Return [x, y] of the center of cell containing provided text 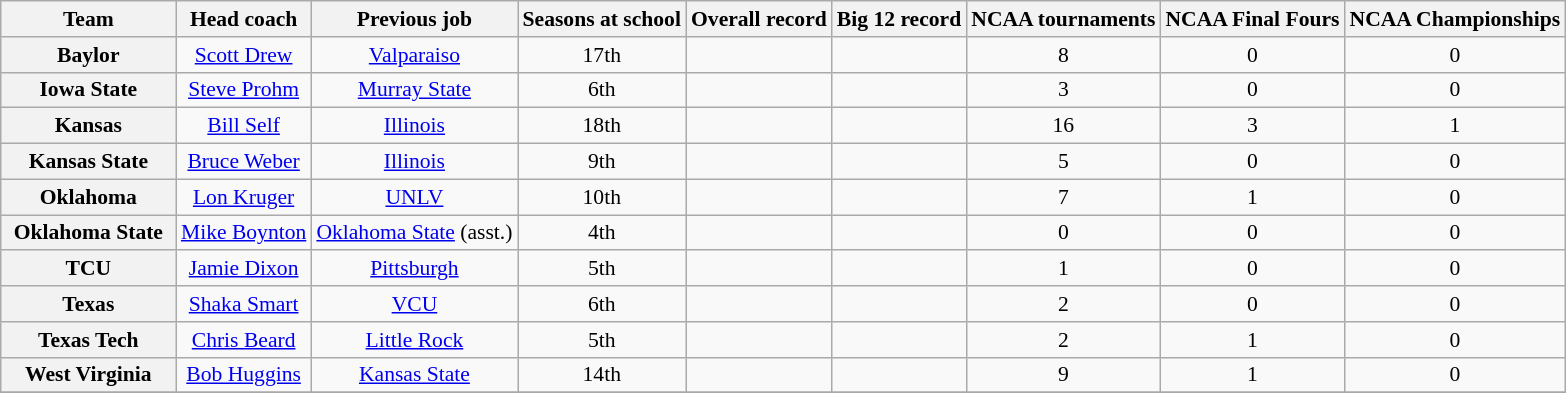
5 [1063, 162]
9 [1063, 375]
Bruce Weber [244, 162]
Mike Boynton [244, 233]
Baylor [88, 55]
Lon Kruger [244, 197]
14th [602, 375]
Scott Drew [244, 55]
Team [88, 19]
Previous job [414, 19]
UNLV [414, 197]
NCAA Championships [1454, 19]
4th [602, 233]
18th [602, 126]
Valparaiso [414, 55]
Oklahoma State (asst.) [414, 233]
Iowa State [88, 90]
Kansas [88, 126]
Murray State [414, 90]
10th [602, 197]
Head coach [244, 19]
Chris Beard [244, 340]
Texas [88, 304]
Oklahoma State [88, 233]
Big 12 record [899, 19]
Overall record [759, 19]
NCAA Final Fours [1252, 19]
TCU [88, 269]
16 [1063, 126]
Steve Prohm [244, 90]
NCAA tournaments [1063, 19]
7 [1063, 197]
Jamie Dixon [244, 269]
Pittsburgh [414, 269]
West Virginia [88, 375]
17th [602, 55]
Seasons at school [602, 19]
8 [1063, 55]
VCU [414, 304]
Shaka Smart [244, 304]
Texas Tech [88, 340]
9th [602, 162]
Oklahoma [88, 197]
Little Rock [414, 340]
Bill Self [244, 126]
Bob Huggins [244, 375]
